From the cell containing the given text, extract its center point as [X, Y] coordinate. 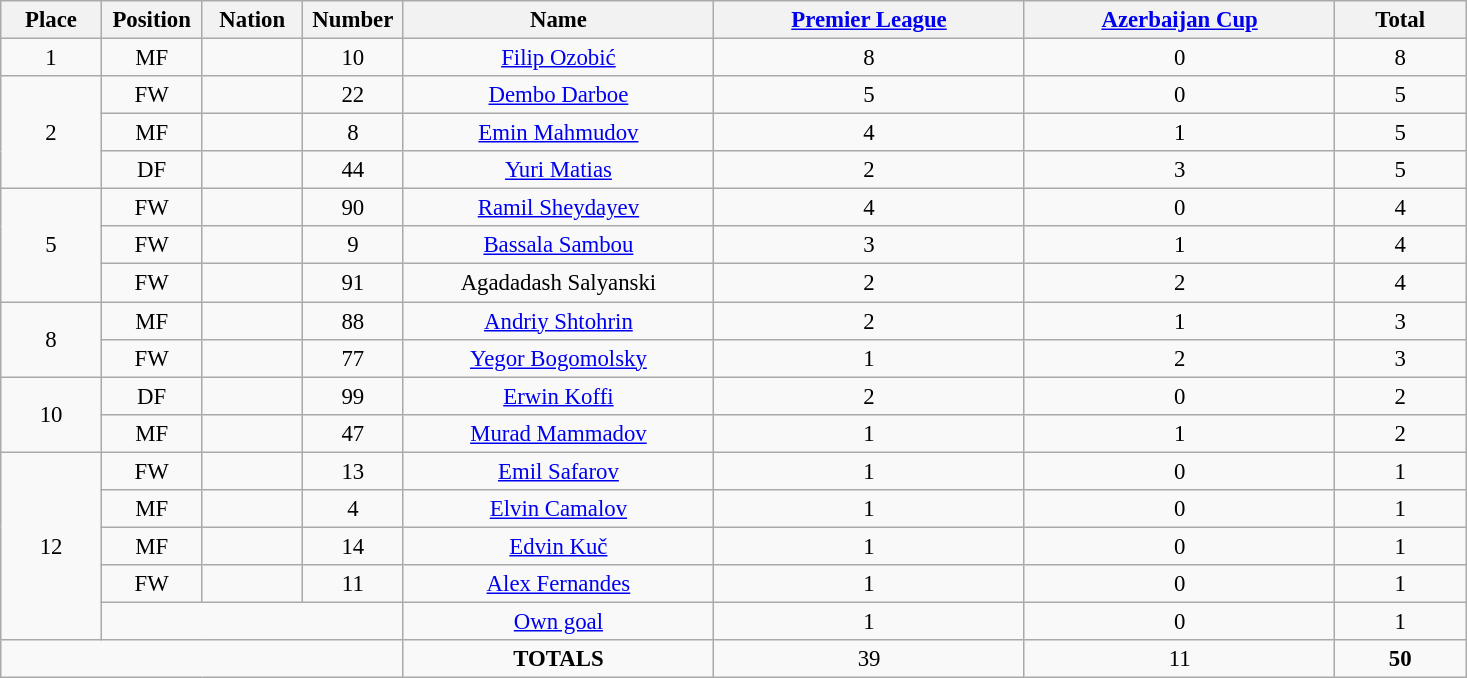
Position [152, 20]
Place [52, 20]
44 [354, 170]
Filip Ozobić [558, 58]
Erwin Koffi [558, 396]
Alex Fernandes [558, 584]
91 [354, 283]
TOTALS [558, 659]
Murad Mammadov [558, 433]
Number [354, 20]
Nation [252, 20]
Name [558, 20]
Bassala Sambou [558, 245]
Elvin Camalov [558, 509]
9 [354, 245]
Yuri Matias [558, 170]
Ramil Sheydayev [558, 208]
77 [354, 358]
Dembo Darboe [558, 95]
Andriy Shtohrin [558, 321]
Emin Mahmudov [558, 133]
88 [354, 321]
Own goal [558, 621]
99 [354, 396]
90 [354, 208]
Azerbaijan Cup [1180, 20]
47 [354, 433]
22 [354, 95]
39 [870, 659]
Emil Safarov [558, 471]
Edvin Kuč [558, 546]
Yegor Bogomolsky [558, 358]
12 [52, 546]
Total [1400, 20]
13 [354, 471]
Agadadash Salyanski [558, 283]
50 [1400, 659]
14 [354, 546]
Premier League [870, 20]
